Detect which cell encompasses the target text, then output its [x, y] center coordinate. 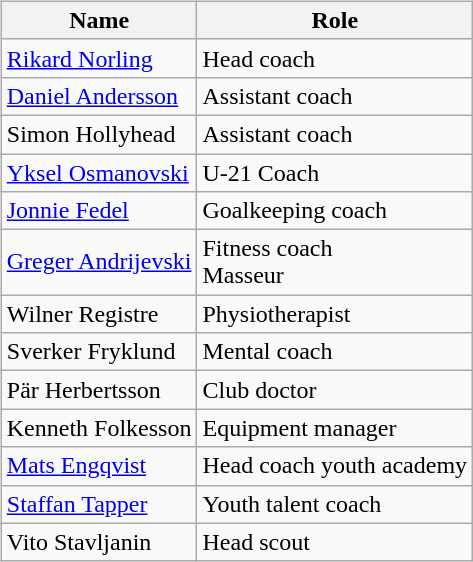
U-21 Coach [335, 173]
Jonnie Fedel [99, 211]
Staffan Tapper [99, 504]
Fitness coachMasseur [335, 262]
Yksel Osmanovski [99, 173]
Name [99, 20]
Goalkeeping coach [335, 211]
Club doctor [335, 390]
Head coach youth academy [335, 466]
Youth talent coach [335, 504]
Daniel Andersson [99, 96]
Mats Engqvist [99, 466]
Simon Hollyhead [99, 134]
Sverker Fryklund [99, 352]
Mental coach [335, 352]
Physiotherapist [335, 314]
Vito Stavljanin [99, 542]
Wilner Registre [99, 314]
Kenneth Folkesson [99, 428]
Equipment manager [335, 428]
Rikard Norling [99, 58]
Greger Andrijevski [99, 262]
Role [335, 20]
Head coach [335, 58]
Pär Herbertsson [99, 390]
Head scout [335, 542]
